Scan for the cell matching the given text and deliver its (x, y) coordinate at center. 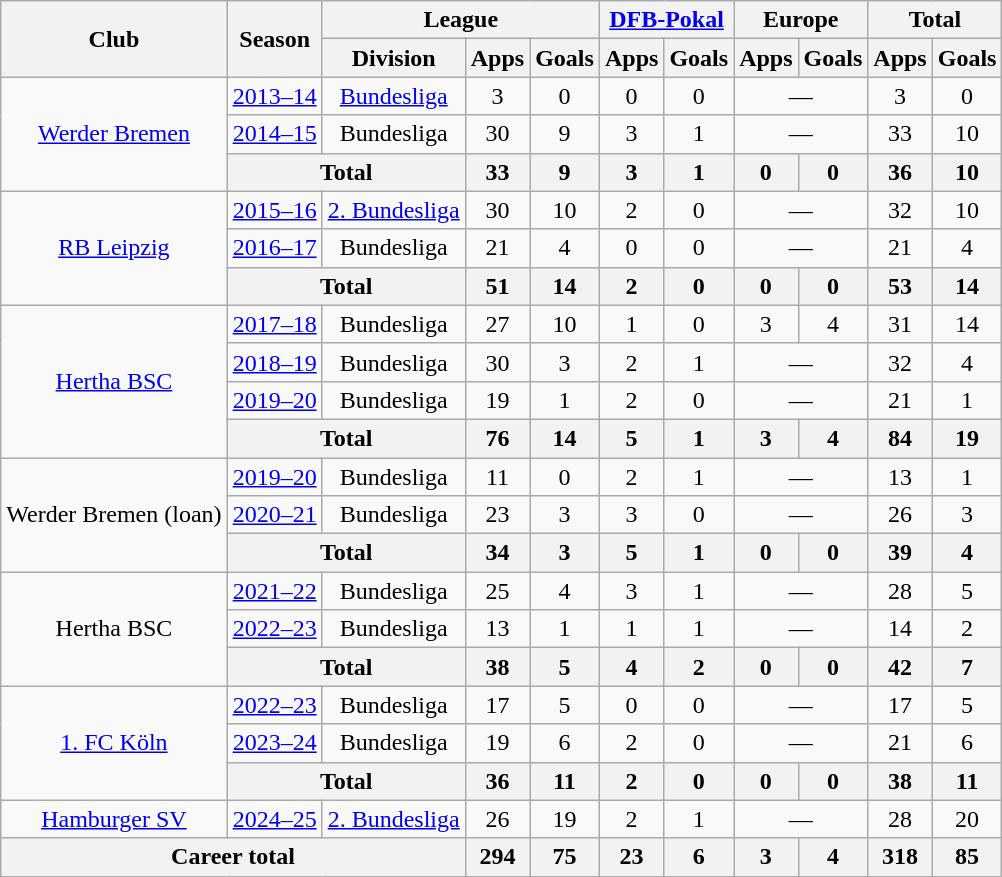
27 (497, 324)
20 (967, 819)
75 (565, 857)
31 (900, 324)
Europe (801, 20)
84 (900, 438)
2014–15 (274, 134)
42 (900, 667)
2020–21 (274, 515)
34 (497, 553)
1. FC Köln (114, 743)
2023–24 (274, 743)
53 (900, 286)
2017–18 (274, 324)
Division (394, 58)
Hamburger SV (114, 819)
2013–14 (274, 96)
Career total (233, 857)
2015–16 (274, 210)
2018–19 (274, 362)
39 (900, 553)
51 (497, 286)
Werder Bremen (114, 134)
DFB-Pokal (666, 20)
76 (497, 438)
294 (497, 857)
7 (967, 667)
85 (967, 857)
League (460, 20)
318 (900, 857)
Season (274, 39)
Werder Bremen (loan) (114, 515)
2024–25 (274, 819)
25 (497, 591)
Club (114, 39)
2016–17 (274, 248)
2021–22 (274, 591)
RB Leipzig (114, 248)
